Return the [x, y] coordinate for the center point of the cell that contains the specified text.  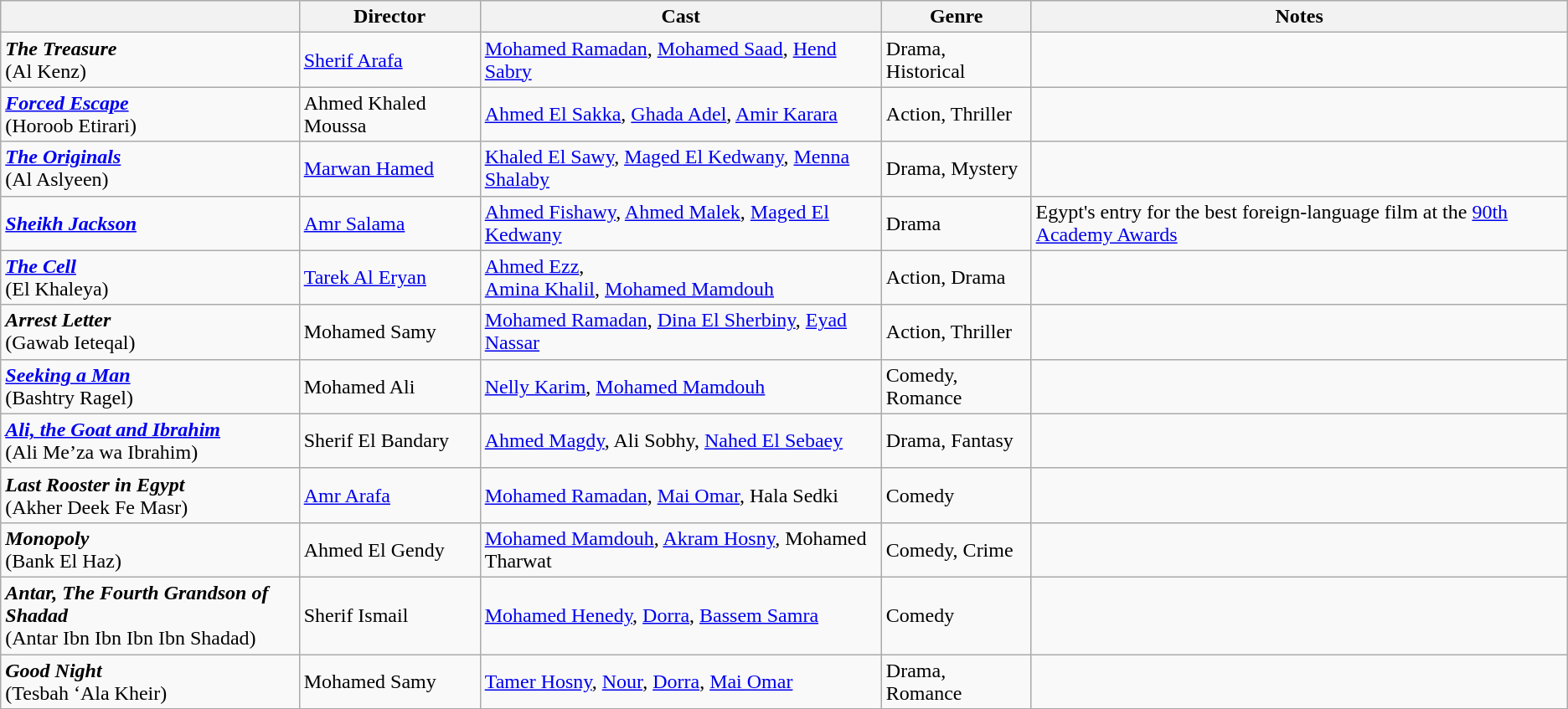
Drama, Mystery [957, 169]
Genre [957, 17]
Egypt's entry for the best foreign-language film at the 90th Academy Awards [1299, 223]
Action, Drama [957, 278]
Ahmed El Sakka, Ghada Adel, Amir Karara [680, 114]
Drama, Fantasy [957, 440]
Ahmed Fishawy, Ahmed Malek, Maged El Kedwany [680, 223]
The Treasure (Al Kenz) [150, 60]
Forced Escape (Horoob Etirari) [150, 114]
Amr Salama [389, 223]
The Originals (Al Aslyeen) [150, 169]
Mohamed Ramadan, Mai Omar, Hala Sedki [680, 496]
Notes [1299, 17]
Ahmed Ezz,Amina Khalil, Mohamed Mamdouh [680, 278]
Mohamed Henedy, Dorra, Bassem Samra [680, 615]
Seeking a Man(Bashtry Ragel) [150, 387]
Mohamed Mamdouh, Akram Hosny, Mohamed Tharwat [680, 549]
Comedy, Romance [957, 387]
Mohamed Ramadan, Dina El Sherbiny, Eyad Nassar [680, 331]
Ahmed Magdy, Ali Sobhy, Nahed El Sebaey [680, 440]
Antar, The Fourth Grandson of Shadad(Antar Ibn Ibn Ibn Ibn Shadad) [150, 615]
Arrest Letter (Gawab Ieteqal) [150, 331]
Comedy, Crime [957, 549]
Sherif Ismail [389, 615]
Tarek Al Eryan [389, 278]
Good Night(Tesbah ‘Ala Kheir) [150, 681]
Tamer Hosny, Nour, Dorra, Mai Omar [680, 681]
Drama, Historical [957, 60]
Nelly Karim, Mohamed Mamdouh [680, 387]
Drama, Romance [957, 681]
Cast [680, 17]
Monopoly(Bank El Haz) [150, 549]
Drama [957, 223]
Ahmed Khaled Moussa [389, 114]
Ali, the Goat and Ibrahim(Ali Me’za wa Ibrahim) [150, 440]
Last Rooster in Egypt(Akher Deek Fe Masr) [150, 496]
Sherif Arafa [389, 60]
Sheikh Jackson [150, 223]
Amr Arafa [389, 496]
Mohamed Ramadan, Mohamed Saad, Hend Sabry [680, 60]
Khaled El Sawy, Maged El Kedwany, Menna Shalaby [680, 169]
Ahmed El Gendy [389, 549]
The Cell (El Khaleya) [150, 278]
Director [389, 17]
Mohamed Ali [389, 387]
Sherif El Bandary [389, 440]
Marwan Hamed [389, 169]
